For the text-containing cell, return its midpoint in [x, y] coordinate format. 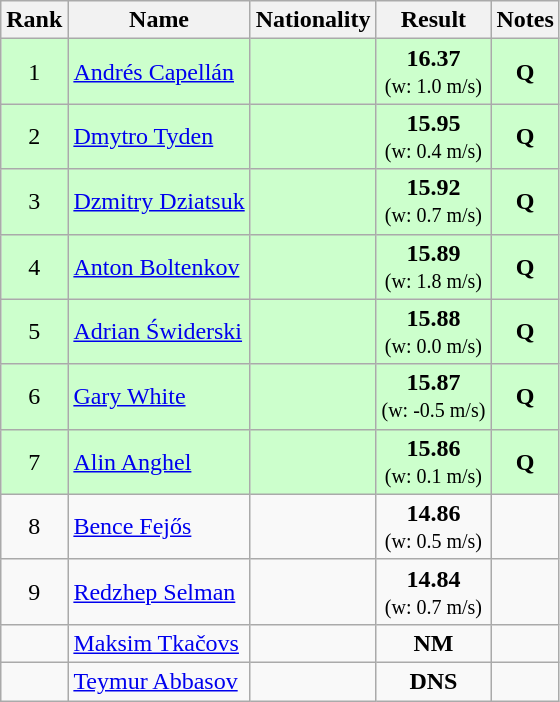
DNS [434, 681]
Dmytro Tyden [159, 136]
3 [34, 202]
Rank [34, 20]
4 [34, 266]
15.95(w: 0.4 m/s) [434, 136]
Name [159, 20]
15.89(w: 1.8 m/s) [434, 266]
Gary White [159, 396]
Nationality [313, 20]
Redzhep Selman [159, 592]
Result [434, 20]
Teymur Abbasov [159, 681]
15.87(w: -0.5 m/s) [434, 396]
15.86(w: 0.1 m/s) [434, 462]
Anton Boltenkov [159, 266]
5 [34, 332]
7 [34, 462]
Adrian Świderski [159, 332]
NM [434, 643]
14.86(w: 0.5 m/s) [434, 526]
2 [34, 136]
1 [34, 72]
Bence Fejős [159, 526]
9 [34, 592]
Andrés Capellán [159, 72]
Maksim Tkačovs [159, 643]
14.84(w: 0.7 m/s) [434, 592]
8 [34, 526]
Alin Anghel [159, 462]
6 [34, 396]
Notes [525, 20]
16.37(w: 1.0 m/s) [434, 72]
15.88(w: 0.0 m/s) [434, 332]
15.92(w: 0.7 m/s) [434, 202]
Dzmitry Dziatsuk [159, 202]
